From the cell containing the given text, extract its center point as [X, Y] coordinate. 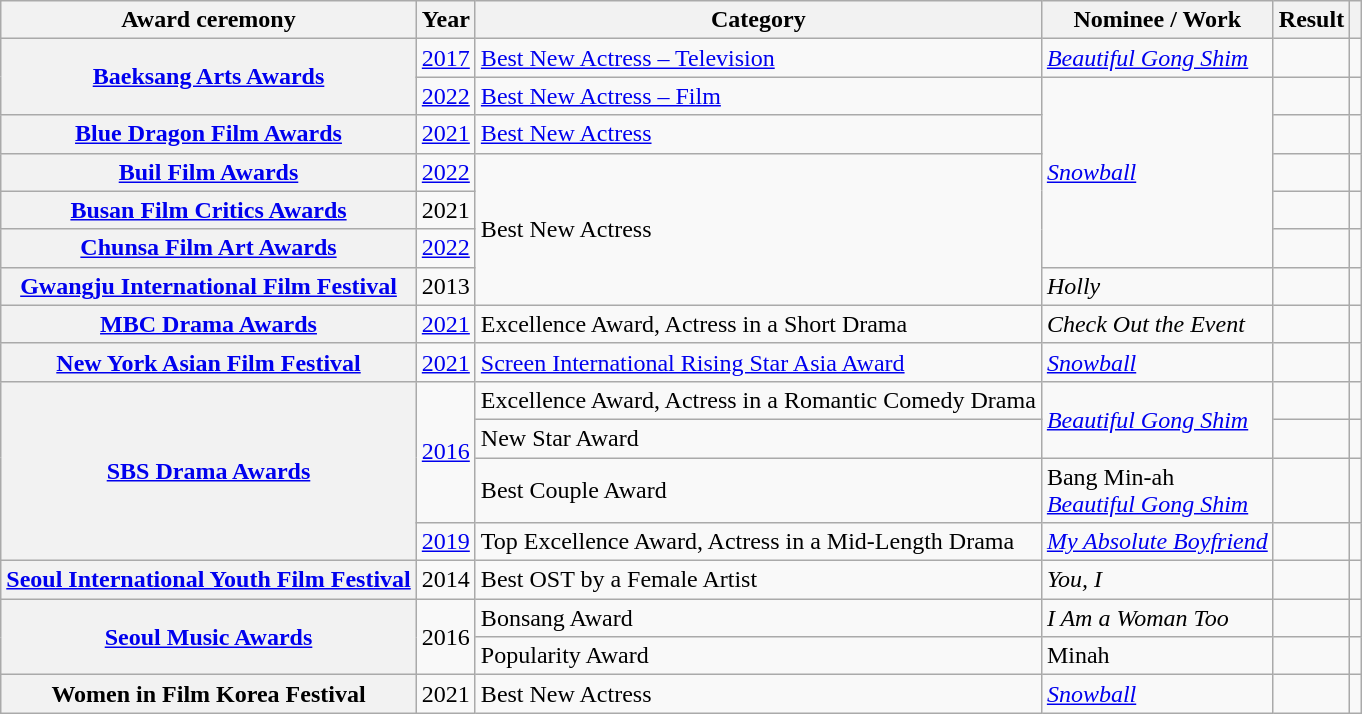
2013 [446, 286]
Chunsa Film Art Awards [209, 248]
Result [1311, 20]
Award ceremony [209, 20]
Seoul International Youth Film Festival [209, 580]
Women in Film Korea Festival [209, 694]
MBC Drama Awards [209, 324]
My Absolute Boyfriend [1157, 542]
Bang Min-ah Beautiful Gong Shim [1157, 490]
Screen International Rising Star Asia Award [758, 362]
Check Out the Event [1157, 324]
New York Asian Film Festival [209, 362]
Nominee / Work [1157, 20]
Best New Actress – Television [758, 58]
Popularity Award [758, 656]
Excellence Award, Actress in a Short Drama [758, 324]
2017 [446, 58]
2019 [446, 542]
Baeksang Arts Awards [209, 77]
You, I [1157, 580]
Excellence Award, Actress in a Romantic Comedy Drama [758, 400]
Gwangju International Film Festival [209, 286]
New Star Award [758, 438]
Holly [1157, 286]
Best New Actress – Film [758, 96]
Category [758, 20]
2014 [446, 580]
Minah [1157, 656]
SBS Drama Awards [209, 470]
Bonsang Award [758, 618]
I Am a Woman Too [1157, 618]
Seoul Music Awards [209, 637]
Blue Dragon Film Awards [209, 134]
Busan Film Critics Awards [209, 210]
Best Couple Award [758, 490]
Top Excellence Award, Actress in a Mid-Length Drama [758, 542]
Buil Film Awards [209, 172]
Best OST by a Female Artist [758, 580]
Year [446, 20]
